Return the (x, y) coordinate for the center point of the cell that contains the specified text.  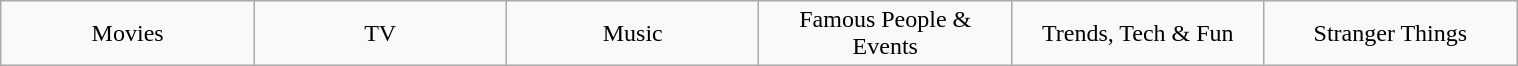
TV (380, 34)
Stranger Things (1390, 34)
Trends, Tech & Fun (1138, 34)
Famous People & Events (886, 34)
Movies (128, 34)
Music (632, 34)
